Extract the (x, y) coordinate from the center of the cell holding the provided text.  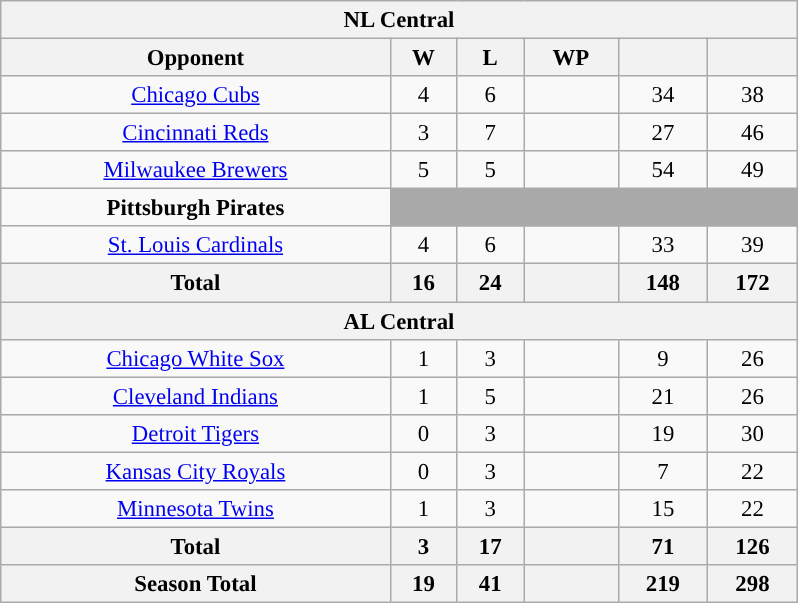
Milwaukee Brewers (196, 170)
33 (663, 245)
Pittsburgh Pirates (196, 208)
148 (663, 283)
21 (663, 396)
L (490, 58)
Opponent (196, 58)
AL Central (399, 321)
Cincinnati Reds (196, 133)
WP (572, 58)
24 (490, 283)
Detroit Tigers (196, 433)
Kansas City Royals (196, 471)
St. Louis Cardinals (196, 245)
298 (753, 584)
15 (663, 509)
Chicago White Sox (196, 358)
Minnesota Twins (196, 509)
126 (753, 546)
172 (753, 283)
38 (753, 95)
Cleveland Indians (196, 396)
27 (663, 133)
9 (663, 358)
30 (753, 433)
Chicago Cubs (196, 95)
NL Central (399, 20)
41 (490, 584)
54 (663, 170)
W (424, 58)
71 (663, 546)
39 (753, 245)
16 (424, 283)
34 (663, 95)
17 (490, 546)
219 (663, 584)
46 (753, 133)
49 (753, 170)
Season Total (196, 584)
